From the cell containing the given text, extract its center point as (X, Y) coordinate. 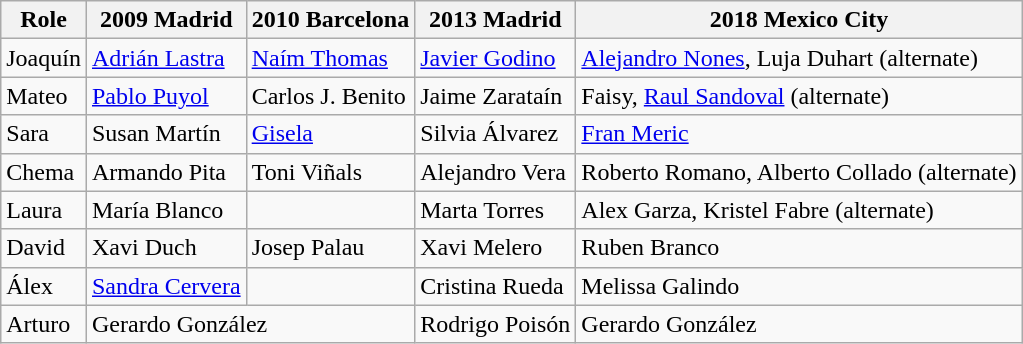
Naím Thomas (330, 58)
Armando Pita (166, 172)
Pablo Puyol (166, 96)
Jaime Zarataín (496, 96)
Arturo (44, 324)
Laura (44, 210)
Xavi Melero (496, 248)
Melissa Galindo (799, 286)
Fran Meric (799, 134)
Alex Garza, Kristel Fabre (alternate) (799, 210)
Joaquín (44, 58)
Adrián Lastra (166, 58)
Carlos J. Benito (330, 96)
Javier Godino (496, 58)
María Blanco (166, 210)
2009 Madrid (166, 20)
Ruben Branco (799, 248)
2013 Madrid (496, 20)
Chema (44, 172)
Sara (44, 134)
Susan Martín (166, 134)
Silvia Álvarez (496, 134)
2010 Barcelona (330, 20)
Gisela (330, 134)
Sandra Cervera (166, 286)
Mateo (44, 96)
Cristina Rueda (496, 286)
Alejandro Nones, Luja Duhart (alternate) (799, 58)
2018 Mexico City (799, 20)
Role (44, 20)
Xavi Duch (166, 248)
David (44, 248)
Toni Viñals (330, 172)
Marta Torres (496, 210)
Roberto Romano, Alberto Collado (alternate) (799, 172)
Faisy, Raul Sandoval (alternate) (799, 96)
Álex (44, 286)
Rodrigo Poisón (496, 324)
Alejandro Vera (496, 172)
Josep Palau (330, 248)
